Provide the [x, y] coordinate of the cell's center where the given text is located.  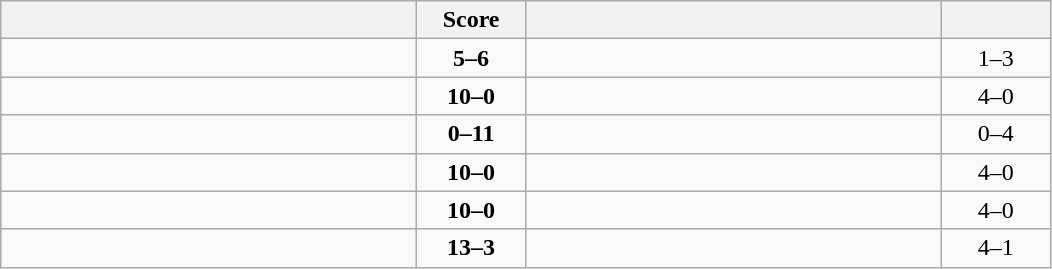
0–11 [472, 134]
4–1 [996, 248]
Score [472, 20]
0–4 [996, 134]
1–3 [996, 58]
5–6 [472, 58]
13–3 [472, 248]
